Search for the cell housing the specified text and yield its [x, y] center coordinate. 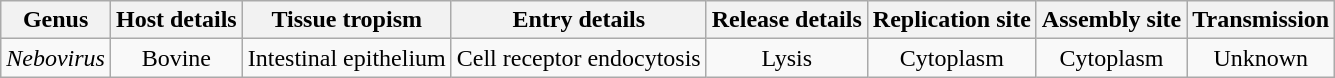
Genus [56, 20]
Assembly site [1111, 20]
Release details [786, 20]
Entry details [578, 20]
Lysis [786, 58]
Host details [176, 20]
Bovine [176, 58]
Transmission [1261, 20]
Nebovirus [56, 58]
Tissue tropism [346, 20]
Unknown [1261, 58]
Intestinal epithelium [346, 58]
Replication site [952, 20]
Cell receptor endocytosis [578, 58]
